Return [x, y] of the center of cell containing provided text 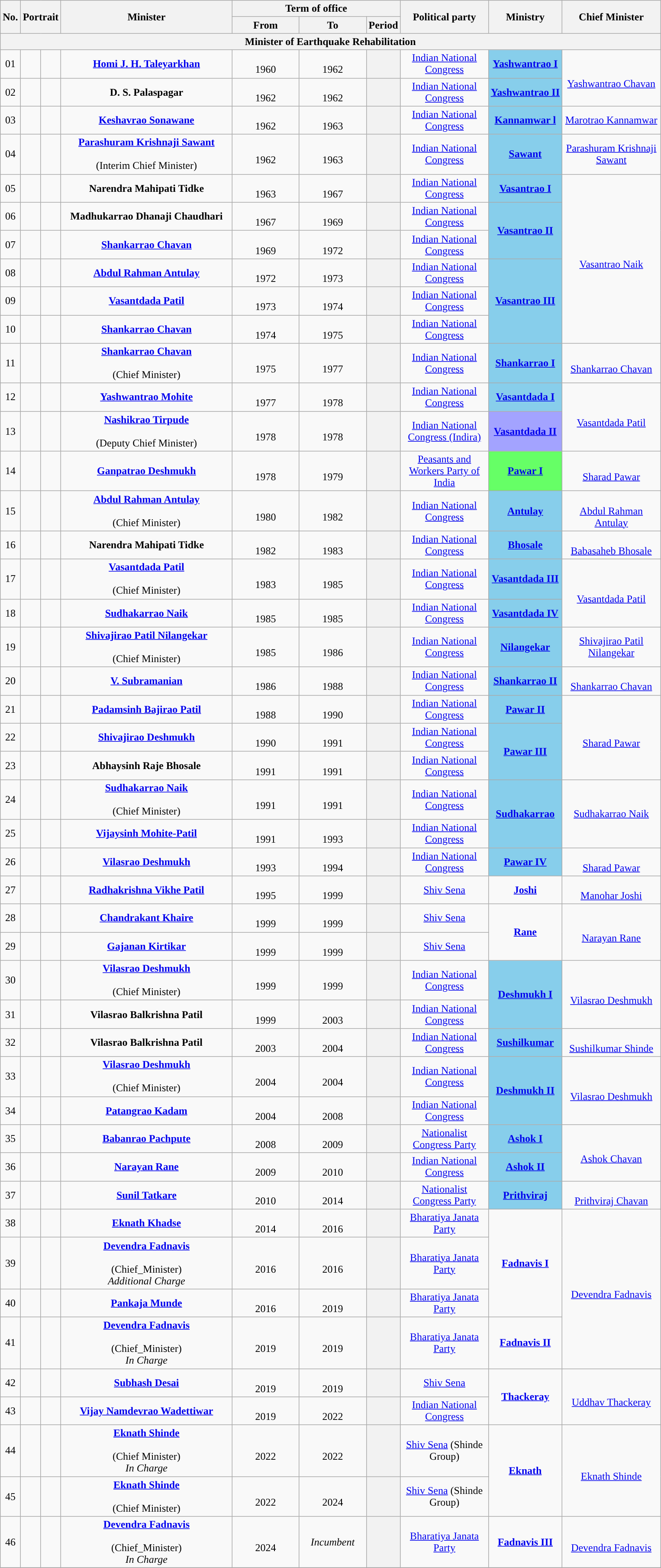
Abdul Rahman Antulay (Chief Minister) [146, 511]
Pawar I [525, 471]
33 [10, 1077]
Fadnavis III [525, 1542]
Vasantrao Naik [611, 259]
Sunil Tatkare [146, 1195]
02 [10, 92]
Ashok Chavan [611, 1153]
Chandrakant Khaire [146, 918]
42 [10, 1382]
45 [10, 1497]
Joshi [525, 890]
Vasantdada IV [525, 613]
Portrait [41, 17]
Thackeray [525, 1397]
Eknath Khadse [146, 1223]
Pawar IV [525, 862]
08 [10, 273]
07 [10, 244]
1960 [266, 64]
Vasantrao I [525, 188]
32 [10, 1043]
Manohar Joshi [611, 890]
Nilangekar [525, 647]
1979 [332, 471]
24 [10, 799]
29 [10, 947]
17 [10, 579]
Eknath Shinde [611, 1471]
01 [10, 64]
Yashwantrao II [525, 92]
22 [10, 737]
To [332, 25]
Parashuram Krishnaji Sawant (Interim Chief Minister) [146, 154]
Subhash Desai [146, 1382]
Devendra Fadnavis (Chief_Minister) Additional Charge [146, 1263]
13 [10, 431]
18 [10, 613]
Radhakrishna Vikhe Patil [146, 890]
44 [10, 1451]
Vasantdada I [525, 398]
Political party [444, 17]
Babasaheb Bhosale [611, 545]
Padamsinh Bajirao Patil [146, 709]
39 [10, 1263]
20 [10, 681]
14 [10, 471]
Chief Minister [611, 17]
Madhukarrao Dhanaji Chaudhari [146, 217]
Vasantdada II [525, 431]
Shankarrao Chavan (Chief Minister) [146, 363]
31 [10, 1014]
46 [10, 1542]
Sushilkumar Shinde [611, 1043]
From [266, 25]
Prithviraj [525, 1195]
Fadnavis II [525, 1342]
1980 [266, 511]
Yashwantrao Chavan [611, 78]
16 [10, 545]
Sudhakarrao Naik (Chief Minister) [146, 799]
Keshavrao Sonawane [146, 120]
12 [10, 398]
05 [10, 188]
40 [10, 1303]
06 [10, 217]
Indian National Congress (Indira) [444, 431]
Shankarrao II [525, 681]
30 [10, 980]
28 [10, 918]
35 [10, 1139]
Term of office [316, 9]
Fadnavis I [525, 1263]
Sushilkumar [525, 1043]
Marotrao Kannamwar [611, 120]
04 [10, 154]
Vasantrao III [525, 301]
Bhosale [525, 545]
10 [10, 329]
Minister of Earthquake Rehabilitation [331, 42]
Vasantdada Patil (Chief Minister) [146, 579]
Yashwantrao Mohite [146, 398]
Ganpatrao Deshmukh [146, 471]
Babanrao Pachpute [146, 1139]
21 [10, 709]
Ashok I [525, 1139]
Homi J. H. Taleyarkhan [146, 64]
Abhaysinh Raje Bhosale [146, 766]
Pawar II [525, 709]
Vasantdada III [525, 579]
Gajanan Kirtikar [146, 947]
37 [10, 1195]
43 [10, 1411]
23 [10, 766]
Eknath Shinde (Chief Minister) [146, 1497]
Parashuram Krishnaji Sawant [611, 154]
09 [10, 301]
Uddhav Thackeray [611, 1397]
Deshmukh II [525, 1090]
36 [10, 1167]
Eknath Shinde (Chief Minister)In Charge [146, 1451]
Sawant [525, 154]
Period [384, 25]
38 [10, 1223]
Vijaysinh Mohite-Patil [146, 833]
Eknath [525, 1471]
Vasantrao II [525, 230]
Patangrao Kadam [146, 1110]
Incumbent [332, 1542]
Peasants and Workers Party of India [444, 471]
11 [10, 363]
Vijay Namdevrao Wadettiwar [146, 1411]
19 [10, 647]
Ashok II [525, 1167]
34 [10, 1110]
Antulay [525, 511]
Ministry [525, 17]
Rane [525, 932]
D. S. Palaspagar [146, 92]
15 [10, 511]
Shankarrao I [525, 363]
Prithviraj Chavan [611, 1195]
41 [10, 1342]
Shivajirao Patil Nilangekar (Chief Minister) [146, 647]
27 [10, 890]
Kannamwar l [525, 120]
No. [10, 17]
Deshmukh I [525, 994]
V. Subramanian [146, 681]
Minister [146, 17]
Sudhakarrao [525, 813]
03 [10, 120]
1994 [332, 862]
Yashwantrao I [525, 64]
Pawar III [525, 751]
1995 [266, 890]
Shivajirao Deshmukh [146, 737]
Nashikrao Tirpude (Deputy Chief Minister) [146, 431]
Pankaja Munde [146, 1303]
25 [10, 833]
Shivajirao Patil Nilangekar [611, 647]
26 [10, 862]
